Extract the [X, Y] coordinate from the center of the cell holding the provided text.  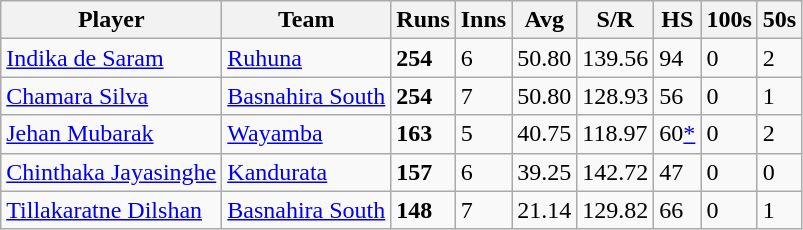
Inns [483, 20]
Indika de Saram [112, 58]
Wayamba [306, 134]
Ruhuna [306, 58]
142.72 [616, 172]
100s [729, 20]
S/R [616, 20]
50s [779, 20]
Jehan Mubarak [112, 134]
5 [483, 134]
Runs [423, 20]
Tillakaratne Dilshan [112, 210]
Kandurata [306, 172]
56 [678, 96]
39.25 [544, 172]
118.97 [616, 134]
128.93 [616, 96]
47 [678, 172]
Chinthaka Jayasinghe [112, 172]
21.14 [544, 210]
Avg [544, 20]
Player [112, 20]
60* [678, 134]
40.75 [544, 134]
148 [423, 210]
Chamara Silva [112, 96]
163 [423, 134]
157 [423, 172]
66 [678, 210]
94 [678, 58]
129.82 [616, 210]
139.56 [616, 58]
HS [678, 20]
Team [306, 20]
